Identify which cell holds the provided text, then report its (X, Y) central coordinate. 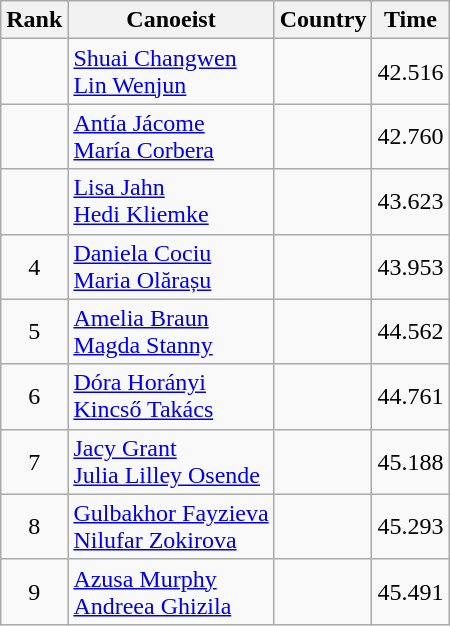
43.953 (410, 266)
44.562 (410, 332)
Gulbakhor FayzievaNilufar Zokirova (171, 526)
Country (323, 20)
Shuai ChangwenLin Wenjun (171, 72)
Rank (34, 20)
45.293 (410, 526)
Lisa JahnHedi Kliemke (171, 202)
4 (34, 266)
5 (34, 332)
Azusa MurphyAndreea Ghizila (171, 592)
7 (34, 462)
Dóra HorányiKincső Takács (171, 396)
44.761 (410, 396)
6 (34, 396)
Time (410, 20)
Canoeist (171, 20)
45.188 (410, 462)
42.760 (410, 136)
42.516 (410, 72)
8 (34, 526)
Amelia BraunMagda Stanny (171, 332)
43.623 (410, 202)
9 (34, 592)
Antía JácomeMaría Corbera (171, 136)
45.491 (410, 592)
Jacy GrantJulia Lilley Osende (171, 462)
Daniela CociuMaria Olărașu (171, 266)
